Scan for the cell matching the given text and deliver its (x, y) coordinate at center. 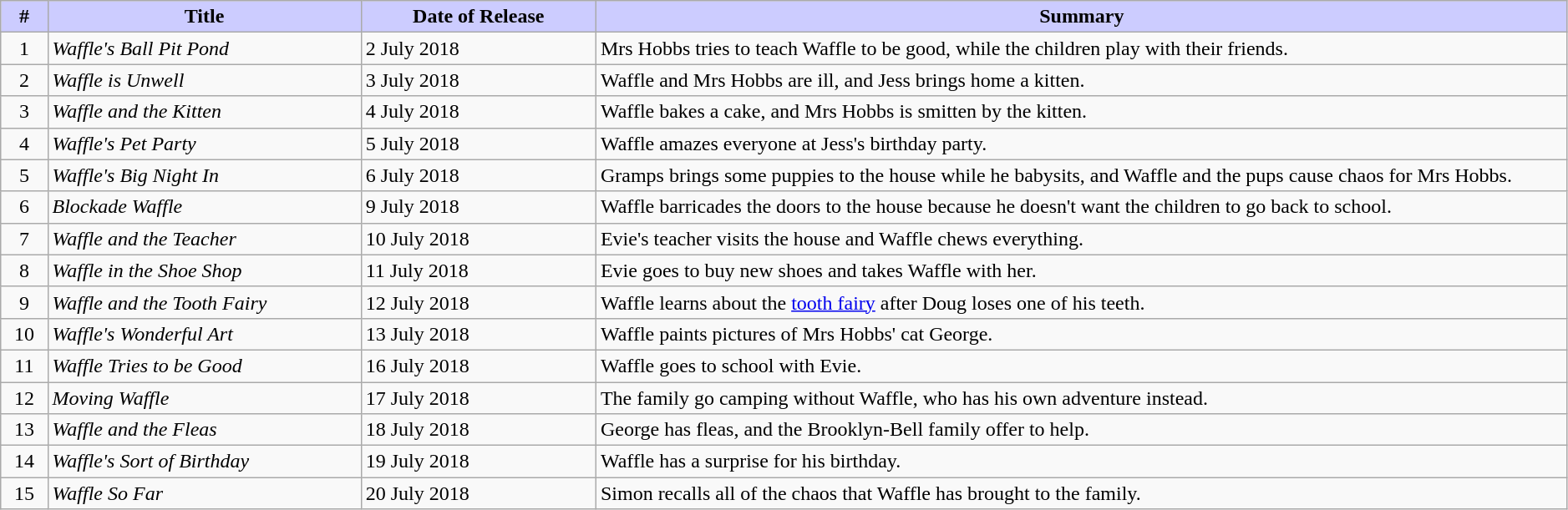
Waffle has a surprise for his birthday. (1081, 462)
2 July 2018 (478, 48)
15 (24, 493)
Evie goes to buy new shoes and takes Waffle with her. (1081, 270)
Waffle is Unwell (204, 80)
Waffle's Pet Party (204, 144)
4 (24, 144)
Waffle's Big Night In (204, 175)
11 July 2018 (478, 270)
6 (24, 207)
13 July 2018 (478, 334)
9 July 2018 (478, 207)
6 July 2018 (478, 175)
1 (24, 48)
Waffle and the Fleas (204, 430)
Waffle paints pictures of Mrs Hobbs' cat George. (1081, 334)
9 (24, 302)
Waffle bakes a cake, and Mrs Hobbs is smitten by the kitten. (1081, 112)
14 (24, 462)
17 July 2018 (478, 398)
Waffle barricades the doors to the house because he doesn't want the children to go back to school. (1081, 207)
3 (24, 112)
16 July 2018 (478, 366)
5 (24, 175)
Evie's teacher visits the house and Waffle chews everything. (1081, 239)
Waffle in the Shoe Shop (204, 270)
Waffle and the Kitten (204, 112)
Date of Release (478, 17)
Waffle and the Tooth Fairy (204, 302)
Waffle and the Teacher (204, 239)
Waffle amazes everyone at Jess's birthday party. (1081, 144)
18 July 2018 (478, 430)
The family go camping without Waffle, who has his own adventure instead. (1081, 398)
Waffle's Wonderful Art (204, 334)
Waffle Tries to be Good (204, 366)
Waffle's Ball Pit Pond (204, 48)
George has fleas, and the Brooklyn-Bell family offer to help. (1081, 430)
Title (204, 17)
Blockade Waffle (204, 207)
13 (24, 430)
Waffle and Mrs Hobbs are ill, and Jess brings home a kitten. (1081, 80)
10 July 2018 (478, 239)
Waffle goes to school with Evie. (1081, 366)
8 (24, 270)
Simon recalls all of the chaos that Waffle has brought to the family. (1081, 493)
Waffle So Far (204, 493)
2 (24, 80)
Moving Waffle (204, 398)
19 July 2018 (478, 462)
12 (24, 398)
Summary (1081, 17)
# (24, 17)
Waffle's Sort of Birthday (204, 462)
7 (24, 239)
4 July 2018 (478, 112)
11 (24, 366)
10 (24, 334)
12 July 2018 (478, 302)
Gramps brings some puppies to the house while he babysits, and Waffle and the pups cause chaos for Mrs Hobbs. (1081, 175)
Mrs Hobbs tries to teach Waffle to be good, while the children play with their friends. (1081, 48)
5 July 2018 (478, 144)
20 July 2018 (478, 493)
Waffle learns about the tooth fairy after Doug loses one of his teeth. (1081, 302)
3 July 2018 (478, 80)
